Pinpoint the cell where the given text exists, returning its (X, Y) midpoint coordinate. 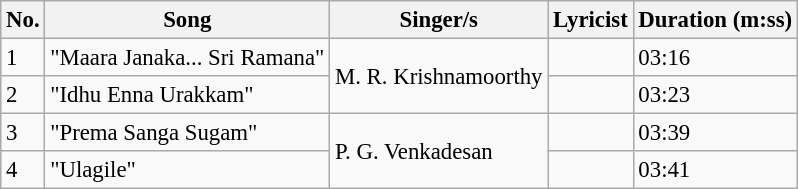
M. R. Krishnamoorthy (439, 76)
3 (23, 133)
03:39 (715, 133)
Lyricist (590, 20)
Duration (m:ss) (715, 20)
"Prema Sanga Sugam" (188, 133)
"Ulagile" (188, 170)
P. G. Venkadesan (439, 152)
No. (23, 20)
Singer/s (439, 20)
"Idhu Enna Urakkam" (188, 95)
1 (23, 58)
"Maara Janaka... Sri Ramana" (188, 58)
2 (23, 95)
03:41 (715, 170)
4 (23, 170)
03:16 (715, 58)
Song (188, 20)
03:23 (715, 95)
